Search for the cell housing the specified text and yield its [X, Y] center coordinate. 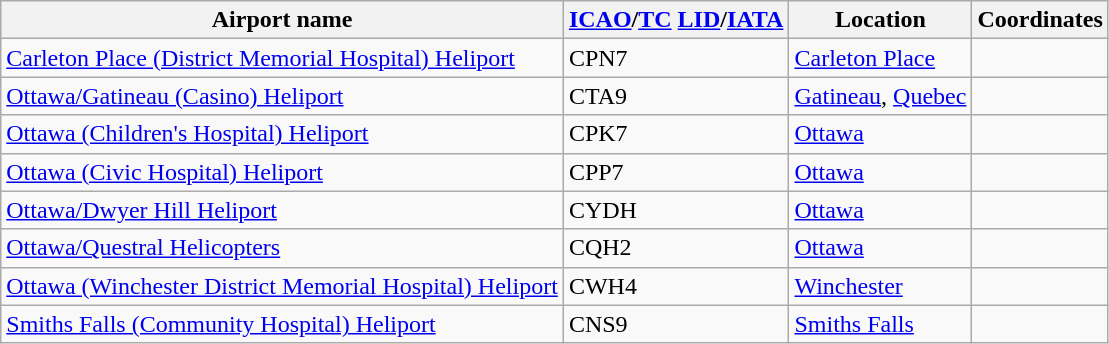
Gatineau, Quebec [880, 96]
Ottawa (Civic Hospital) Heliport [282, 172]
Smiths Falls [880, 324]
Coordinates [1040, 20]
Location [880, 20]
Ottawa/Dwyer Hill Heliport [282, 210]
CWH4 [676, 286]
Carleton Place (District Memorial Hospital) Heliport [282, 58]
CTA9 [676, 96]
CQH2 [676, 248]
CYDH [676, 210]
CNS9 [676, 324]
CPP7 [676, 172]
CPN7 [676, 58]
Winchester [880, 286]
Smiths Falls (Community Hospital) Heliport [282, 324]
Carleton Place [880, 58]
Ottawa (Children's Hospital) Heliport [282, 134]
Airport name [282, 20]
ICAO/TC LID/IATA [676, 20]
Ottawa (Winchester District Memorial Hospital) Heliport [282, 286]
Ottawa/Gatineau (Casino) Heliport [282, 96]
Ottawa/Questral Helicopters [282, 248]
CPK7 [676, 134]
